Capture the cell that displays the provided text and extract its (x, y) central coordinate. 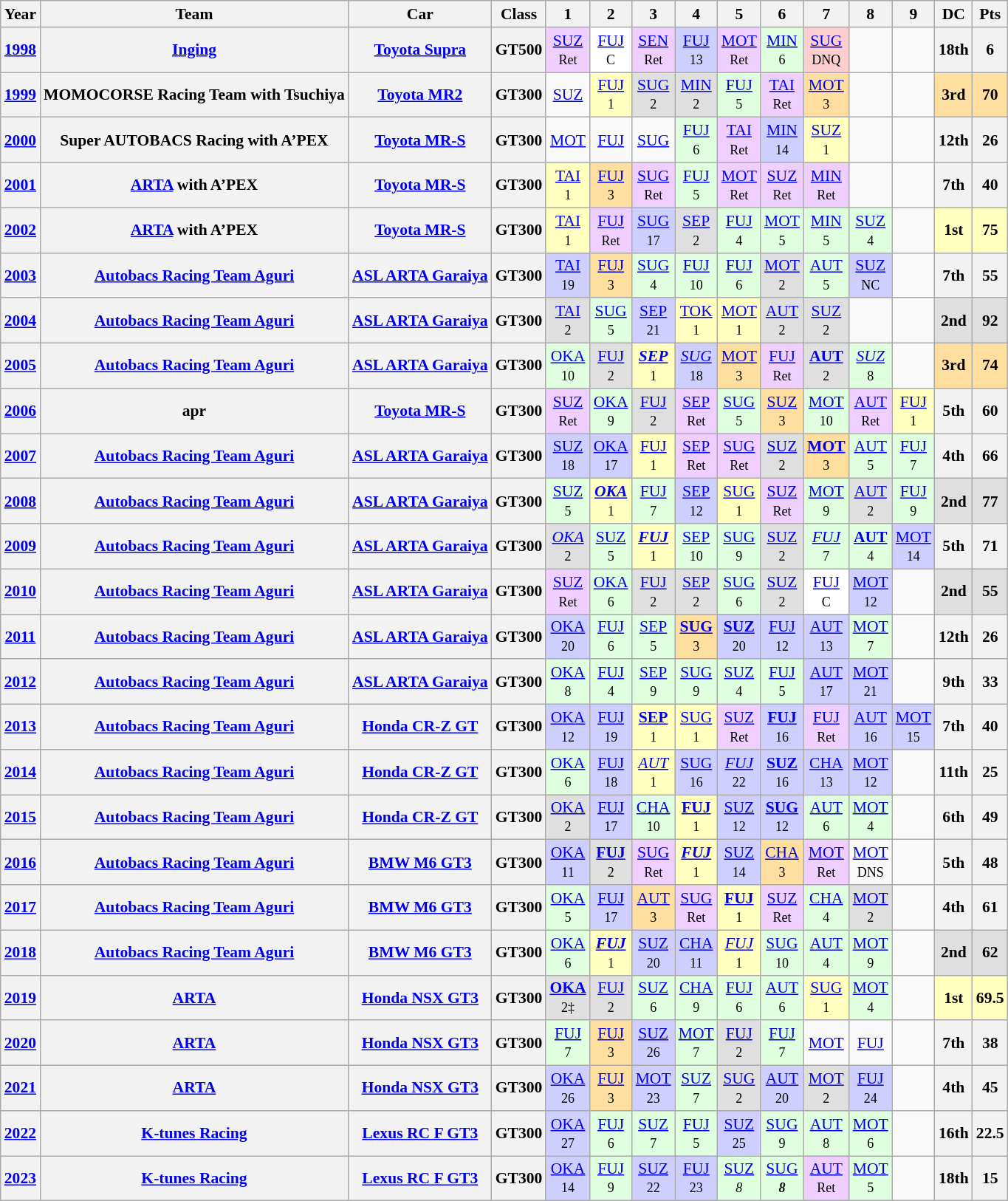
MOMOCORSE Racing Team with Tsuchiya (194, 95)
25 (990, 773)
FUJ19 (611, 727)
22.5 (990, 1133)
SUGDNQ (826, 50)
SUZ26 (654, 1043)
2001 (21, 185)
SEP9 (654, 682)
SUZ16 (782, 773)
1998 (21, 50)
MINRet (826, 185)
Inging (194, 50)
2013 (21, 727)
SUG8 (782, 1179)
OKA11 (567, 863)
SUG12 (782, 817)
Class (519, 14)
SEP10 (696, 547)
2005 (21, 366)
2021 (21, 1089)
60 (990, 411)
16th (954, 1133)
2023 (21, 1179)
4 (696, 14)
49 (990, 817)
TOK1 (696, 321)
SUG4 (654, 275)
SUZ1 (826, 140)
MIN6 (782, 50)
CHA3 (782, 863)
AUT3 (654, 907)
OKA9 (611, 411)
FUJ22 (739, 773)
MIN5 (826, 230)
Super AUTOBACS Racing with A’PEX (194, 140)
SUZ (567, 95)
SUG17 (654, 230)
1 (567, 14)
2018 (21, 953)
FUJ16 (782, 727)
2010 (21, 591)
Team (194, 14)
CHA10 (654, 817)
2002 (21, 230)
75 (990, 230)
MOT10 (826, 411)
MOT14 (913, 547)
Toyota Supra (420, 50)
GT500 (519, 50)
OKA5 (567, 907)
MOT15 (913, 727)
SUG6 (739, 591)
38 (990, 1043)
2022 (21, 1133)
2020 (21, 1043)
SUG18 (696, 366)
2016 (21, 863)
OKA26 (567, 1089)
MOT1 (739, 321)
FUJ18 (611, 773)
62 (990, 953)
71 (990, 547)
Pts (990, 14)
33 (990, 682)
MOTDNS (871, 863)
48 (990, 863)
61 (990, 907)
7 (826, 14)
66 (990, 456)
1999 (21, 95)
FUJ12 (782, 637)
2014 (21, 773)
AUT13 (826, 637)
SUZNC (871, 275)
CHA11 (696, 953)
9th (954, 682)
2004 (21, 321)
Car (420, 14)
SEP21 (654, 321)
SUZ22 (654, 1179)
2019 (21, 997)
74 (990, 366)
FUJ24 (871, 1089)
2015 (21, 817)
FUJ10 (696, 275)
77 (990, 501)
apr (194, 411)
MIN14 (782, 140)
AUT1 (654, 773)
MOT21 (871, 682)
CHA9 (696, 997)
AUT16 (871, 727)
FUJ13 (696, 50)
9 (913, 14)
DC (954, 14)
MIN2 (696, 95)
MOT23 (654, 1089)
11th (954, 773)
SUG16 (696, 773)
SUG (654, 140)
AUT20 (782, 1089)
2000 (21, 140)
SUZ3 (782, 411)
OKA14 (567, 1179)
2011 (21, 637)
OKA27 (567, 1133)
TAI2 (567, 321)
AUT17 (826, 682)
MOT6 (871, 1133)
2008 (21, 501)
AUT8 (826, 1133)
SUZ12 (739, 817)
SUG3 (696, 637)
OKA20 (567, 637)
2 (611, 14)
Toyota MR2 (420, 95)
OKA17 (611, 456)
5 (739, 14)
2012 (21, 682)
TAI19 (567, 275)
FUJ23 (696, 1179)
8 (871, 14)
45 (990, 1089)
SUZ25 (739, 1133)
SEP12 (696, 501)
SUG10 (782, 953)
2009 (21, 547)
2006 (21, 411)
SUZ6 (654, 997)
CHA13 (826, 773)
2017 (21, 907)
92 (990, 321)
OKA12 (567, 727)
SUZ14 (739, 863)
2003 (21, 275)
6th (954, 817)
CHA4 (826, 907)
2007 (21, 456)
OKA10 (567, 366)
OKA8 (567, 682)
SUZ18 (567, 456)
Year (21, 14)
69.5 (990, 997)
15 (990, 1179)
SENRet (654, 50)
OKA2‡ (567, 997)
SEP5 (654, 637)
OKA1 (611, 501)
70 (990, 95)
3 (654, 14)
